Determine the (X, Y) coordinate at the center of the cell enclosing the given text.  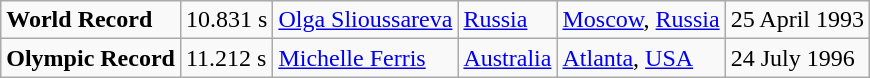
Michelle Ferris (366, 58)
24 July 1996 (797, 58)
World Record (91, 20)
25 April 1993 (797, 20)
Russia (508, 20)
Australia (508, 58)
Olympic Record (91, 58)
Moscow, Russia (641, 20)
Olga Slioussareva (366, 20)
Atlanta, USA (641, 58)
10.831 s (226, 20)
11.212 s (226, 58)
